Output the (x, y) coordinate of the center of the cell containing the given text.  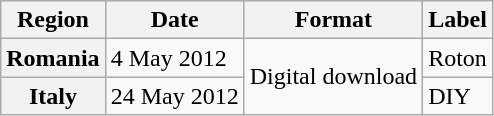
Roton (458, 58)
4 May 2012 (174, 58)
DIY (458, 96)
24 May 2012 (174, 96)
Region (53, 20)
Date (174, 20)
Romania (53, 58)
Digital download (333, 77)
Format (333, 20)
Italy (53, 96)
Label (458, 20)
